Return the (x, y) coordinate for the center point of the cell that contains the specified text.  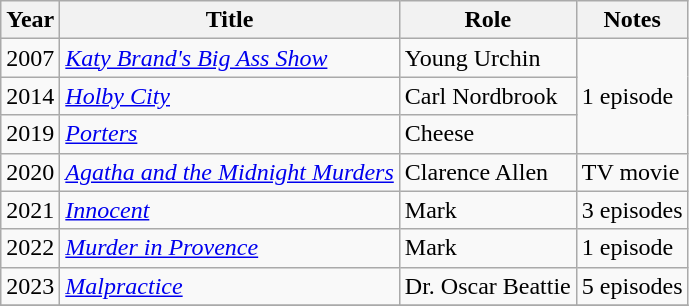
Porters (230, 134)
Notes (632, 20)
Agatha and the Midnight Murders (230, 172)
2021 (30, 210)
Title (230, 20)
Malpractice (230, 286)
2020 (30, 172)
Carl Nordbrook (488, 96)
5 episodes (632, 286)
Young Urchin (488, 58)
Cheese (488, 134)
Murder in Provence (230, 248)
Clarence Allen (488, 172)
TV movie (632, 172)
Innocent (230, 210)
Year (30, 20)
Role (488, 20)
Katy Brand's Big Ass Show (230, 58)
3 episodes (632, 210)
Dr. Oscar Beattie (488, 286)
2014 (30, 96)
2023 (30, 286)
Holby City (230, 96)
2019 (30, 134)
2007 (30, 58)
2022 (30, 248)
